Detect which cell encompasses the target text, then output its (X, Y) center coordinate. 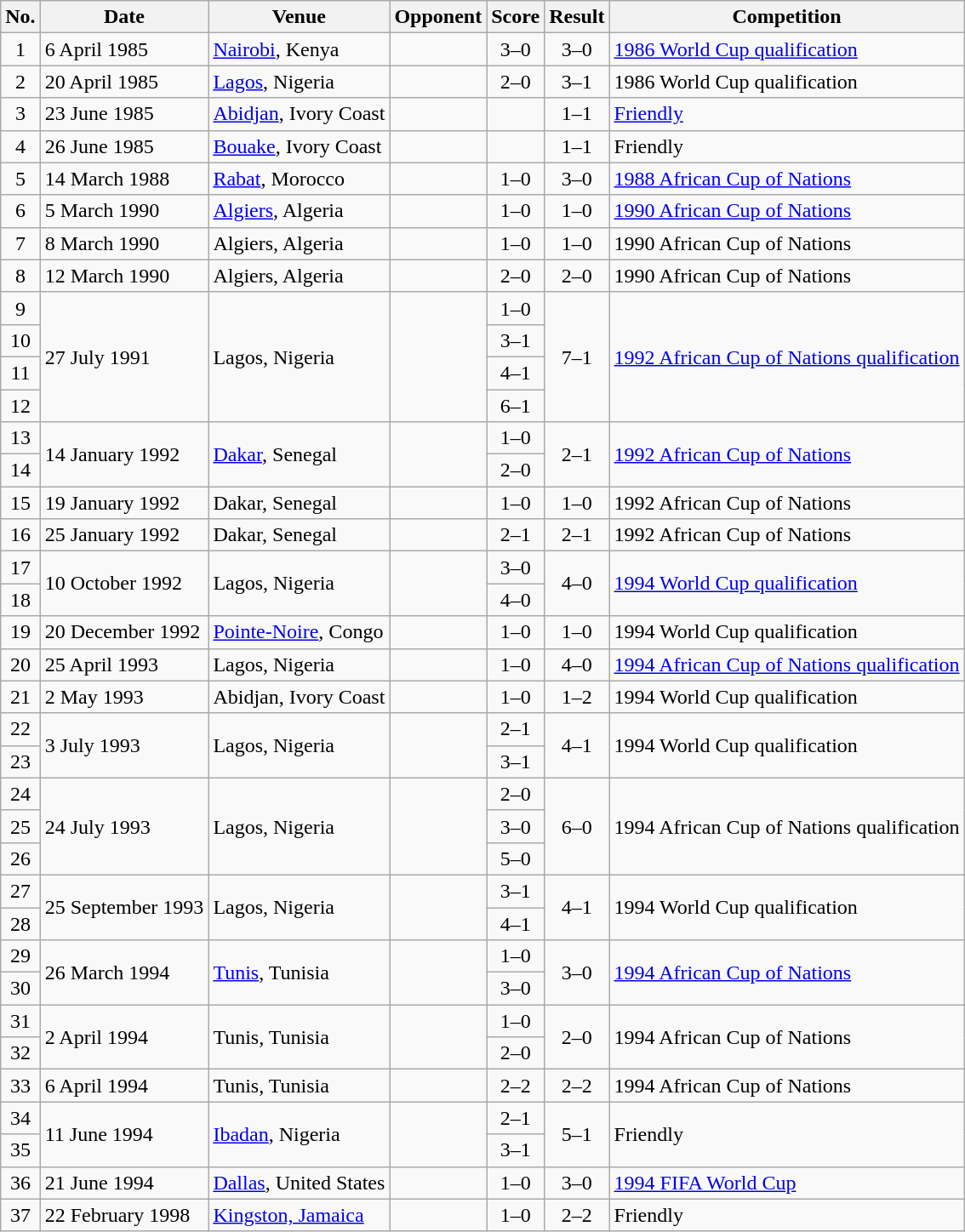
1992 African Cup of Nations qualification (786, 356)
17 (20, 568)
Result (577, 17)
Opponent (438, 17)
31 (20, 1021)
22 (20, 729)
11 (20, 373)
1988 African Cup of Nations (786, 179)
No. (20, 17)
24 July 1993 (124, 826)
Bouake, Ivory Coast (300, 146)
36 (20, 1183)
1 (20, 49)
3 (20, 114)
2 (20, 82)
7–1 (577, 356)
Dallas, United States (300, 1183)
11 June 1994 (124, 1134)
2 May 1993 (124, 697)
9 (20, 308)
27 (20, 891)
10 (20, 340)
12 March 1990 (124, 276)
14 January 1992 (124, 454)
5–0 (516, 858)
12 (20, 406)
15 (20, 503)
14 March 1988 (124, 179)
4 (20, 146)
14 (20, 471)
6–1 (516, 406)
16 (20, 535)
33 (20, 1086)
21 June 1994 (124, 1183)
20 April 1985 (124, 82)
20 December 1992 (124, 632)
37 (20, 1215)
Ibadan, Nigeria (300, 1134)
Score (516, 17)
26 June 1985 (124, 146)
28 (20, 923)
6 (20, 211)
35 (20, 1150)
5 March 1990 (124, 211)
7 (20, 243)
23 June 1985 (124, 114)
25 (20, 826)
8 (20, 276)
27 July 1991 (124, 356)
26 March 1994 (124, 972)
20 (20, 664)
25 September 1993 (124, 907)
Venue (300, 17)
30 (20, 989)
2 April 1994 (124, 1037)
6 April 1994 (124, 1086)
23 (20, 761)
1–2 (577, 697)
24 (20, 794)
13 (20, 438)
22 February 1998 (124, 1215)
21 (20, 697)
32 (20, 1053)
19 January 1992 (124, 503)
29 (20, 956)
Date (124, 17)
25 January 1992 (124, 535)
8 March 1990 (124, 243)
Nairobi, Kenya (300, 49)
Competition (786, 17)
Rabat, Morocco (300, 179)
Kingston, Jamaica (300, 1215)
34 (20, 1118)
1994 FIFA World Cup (786, 1183)
26 (20, 858)
10 October 1992 (124, 584)
5 (20, 179)
18 (20, 600)
5–1 (577, 1134)
25 April 1993 (124, 664)
6 April 1985 (124, 49)
Pointe-Noire, Congo (300, 632)
3 July 1993 (124, 745)
19 (20, 632)
6–0 (577, 826)
